Scan for the cell matching the given text and deliver its (X, Y) coordinate at center. 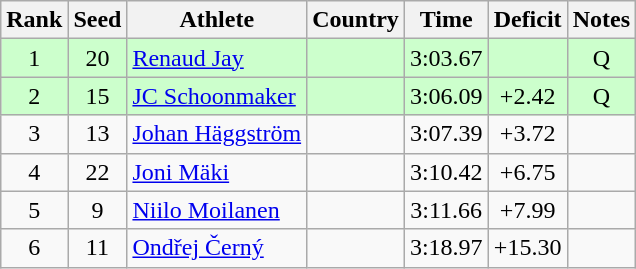
5 (34, 210)
Niilo Moilanen (217, 210)
3:10.42 (446, 172)
20 (98, 58)
3:06.09 (446, 96)
+2.42 (528, 96)
9 (98, 210)
22 (98, 172)
Country (356, 20)
Athlete (217, 20)
Seed (98, 20)
+3.72 (528, 134)
2 (34, 96)
11 (98, 248)
3:11.66 (446, 210)
Ondřej Černý (217, 248)
Rank (34, 20)
Renaud Jay (217, 58)
Time (446, 20)
Joni Mäki (217, 172)
JC Schoonmaker (217, 96)
3:18.97 (446, 248)
3:07.39 (446, 134)
3:03.67 (446, 58)
15 (98, 96)
4 (34, 172)
Deficit (528, 20)
6 (34, 248)
+6.75 (528, 172)
Notes (601, 20)
13 (98, 134)
1 (34, 58)
+7.99 (528, 210)
Johan Häggström (217, 134)
+15.30 (528, 248)
3 (34, 134)
